From the cell containing the given text, extract its center point as (X, Y) coordinate. 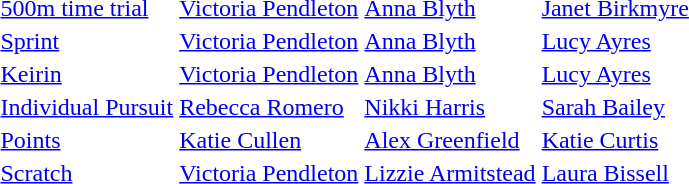
Alex Greenfield (450, 140)
Katie Cullen (269, 140)
Nikki Harris (450, 107)
Rebecca Romero (269, 107)
